Extract the (x, y) coordinate from the center of the cell holding the provided text.  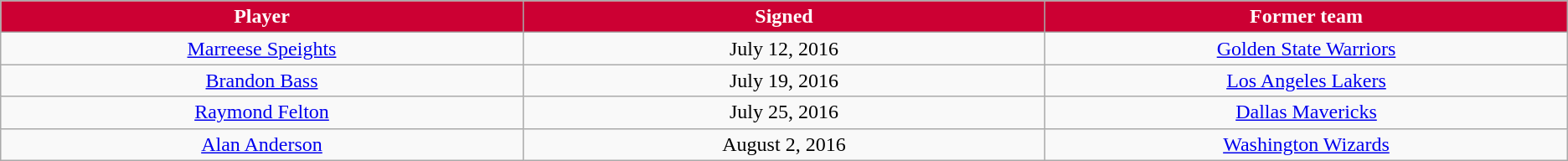
Former team (1307, 17)
Brandon Bass (261, 80)
Los Angeles Lakers (1307, 80)
Dallas Mavericks (1307, 112)
Washington Wizards (1307, 144)
Player (261, 17)
July 19, 2016 (784, 80)
Golden State Warriors (1307, 49)
Alan Anderson (261, 144)
Raymond Felton (261, 112)
July 25, 2016 (784, 112)
July 12, 2016 (784, 49)
Marreese Speights (261, 49)
Signed (784, 17)
August 2, 2016 (784, 144)
